Pinpoint the cell where the given text exists, returning its [X, Y] midpoint coordinate. 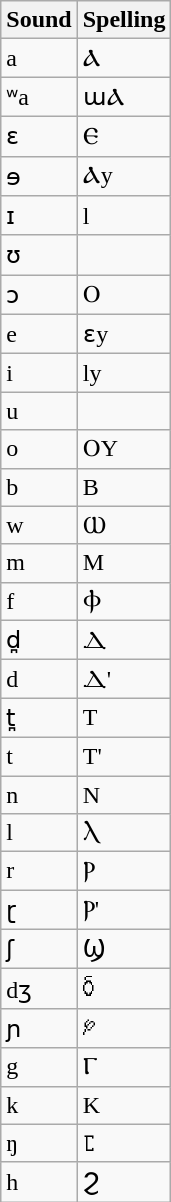
ŋ [39, 1143]
Ⲱ [124, 525]
m [39, 563]
N [124, 795]
o [39, 449]
d̪ [39, 640]
Ⳡ [124, 1028]
ɽ [39, 910]
Ⲇ [124, 640]
ⲞY [124, 449]
Ⲣ' [124, 910]
Ⲇ' [124, 679]
Ⲁy [124, 176]
a [39, 58]
Ϣ [124, 949]
k [39, 1105]
dʒ [39, 989]
e [39, 334]
T' [124, 756]
u [39, 411]
n [39, 795]
w [39, 525]
Spelling [124, 20]
ɛy [124, 334]
b [39, 487]
Ⲁ [124, 58]
T [124, 718]
ly [124, 373]
Ⲗ [124, 833]
g [39, 1067]
Ϩ [124, 1182]
M [124, 563]
r [39, 871]
ɲ [39, 1028]
ɛ [39, 136]
ɔ [39, 295]
t̪ [39, 718]
Sound [39, 20]
Ⲣ [124, 871]
ɘ [39, 176]
i [39, 373]
Ⳟ [124, 1143]
d [39, 679]
Ⲫ [124, 601]
h [39, 1182]
ʃ [39, 949]
ɪ [39, 216]
Ⲟ [124, 295]
f [39, 601]
ɯⲀ [124, 97]
Ⲅ [124, 1067]
K [124, 1105]
Ⲉ [124, 136]
Ⳝ [124, 989]
ʷa [39, 97]
t [39, 756]
B [124, 487]
ʊ [39, 255]
